Find where the given text appears and provide that cell's center as (x, y) coordinate. 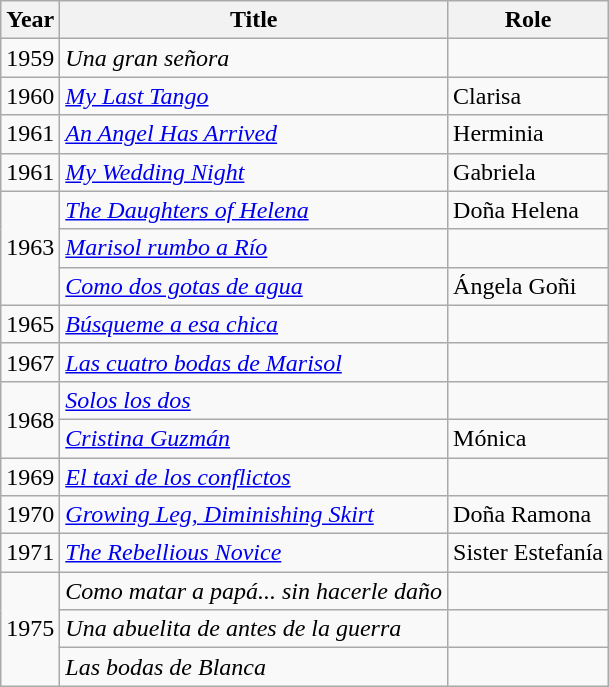
1970 (30, 515)
Las bodas de Blanca (254, 667)
1963 (30, 248)
Una gran señora (254, 58)
Solos los dos (254, 400)
Growing Leg, Diminishing Skirt (254, 515)
1965 (30, 324)
1967 (30, 362)
Mónica (528, 438)
Una abuelita de antes de la guerra (254, 629)
Year (30, 20)
Las cuatro bodas de Marisol (254, 362)
El taxi de los conflictos (254, 477)
1971 (30, 553)
Marisol rumbo a Río (254, 248)
Title (254, 20)
Ángela Goñi (528, 286)
Sister Estefanía (528, 553)
Búsqueme a esa chica (254, 324)
Role (528, 20)
Doña Helena (528, 210)
The Daughters of Helena (254, 210)
Clarisa (528, 96)
1959 (30, 58)
Como matar a papá... sin hacerle daño (254, 591)
1969 (30, 477)
Herminia (528, 134)
Gabriela (528, 172)
1960 (30, 96)
Cristina Guzmán (254, 438)
Doña Ramona (528, 515)
An Angel Has Arrived (254, 134)
My Wedding Night (254, 172)
The Rebellious Novice (254, 553)
1968 (30, 419)
Como dos gotas de agua (254, 286)
1975 (30, 629)
My Last Tango (254, 96)
